Search for the cell housing the specified text and yield its [x, y] center coordinate. 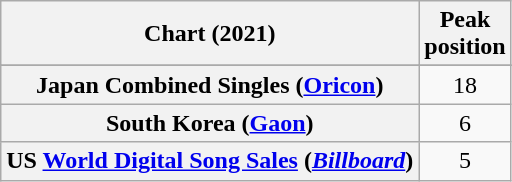
5 [465, 161]
Chart (2021) [210, 34]
18 [465, 85]
6 [465, 123]
US World Digital Song Sales (Billboard) [210, 161]
South Korea (Gaon) [210, 123]
Japan Combined Singles (Oricon) [210, 85]
Peakposition [465, 34]
